Return the [X, Y] coordinate for the center point of the cell that contains the specified text.  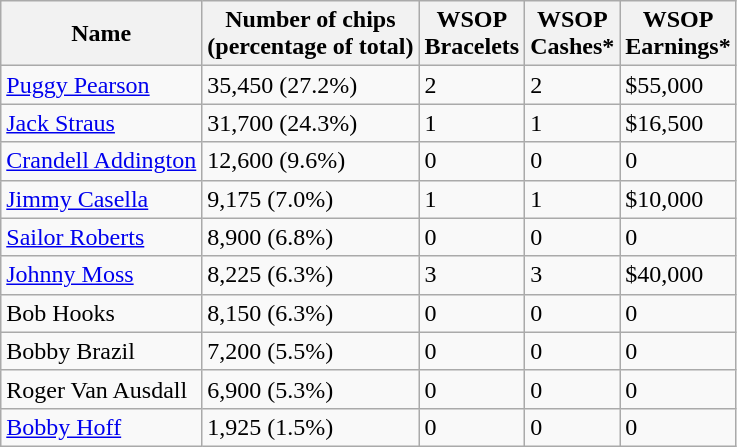
WSOPBracelets [472, 34]
Roger Van Ausdall [102, 389]
$10,000 [678, 199]
9,175 (7.0%) [310, 199]
Bobby Hoff [102, 427]
35,450 (27.2%) [310, 85]
Sailor Roberts [102, 237]
Jack Straus [102, 123]
8,225 (6.3%) [310, 275]
WSOPCashes* [572, 34]
8,900 (6.8%) [310, 237]
1,925 (1.5%) [310, 427]
$55,000 [678, 85]
31,700 (24.3%) [310, 123]
6,900 (5.3%) [310, 389]
Puggy Pearson [102, 85]
WSOPEarnings* [678, 34]
12,600 (9.6%) [310, 161]
8,150 (6.3%) [310, 313]
7,200 (5.5%) [310, 351]
Bob Hooks [102, 313]
$16,500 [678, 123]
Johnny Moss [102, 275]
Bobby Brazil [102, 351]
$40,000 [678, 275]
Jimmy Casella [102, 199]
Number of chips(percentage of total) [310, 34]
Name [102, 34]
Crandell Addington [102, 161]
